Determine the [X, Y] coordinate at the center of the cell enclosing the given text.  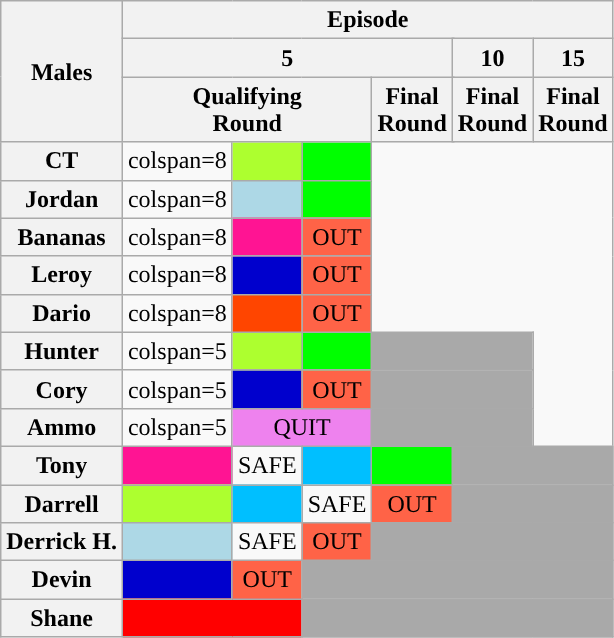
Derrick H. [62, 542]
Jordan [62, 199]
Qualifying Round [246, 110]
Dario [62, 313]
CT [62, 161]
Episode [368, 20]
Shane [62, 618]
Hunter [62, 351]
Bananas [62, 237]
Ammo [62, 427]
10 [492, 58]
Males [62, 72]
Tony [62, 465]
15 [573, 58]
Cory [62, 389]
Darrell [62, 503]
Leroy [62, 275]
QUIT [302, 427]
5 [287, 58]
Devin [62, 580]
